Search for the cell housing the specified text and yield its [X, Y] center coordinate. 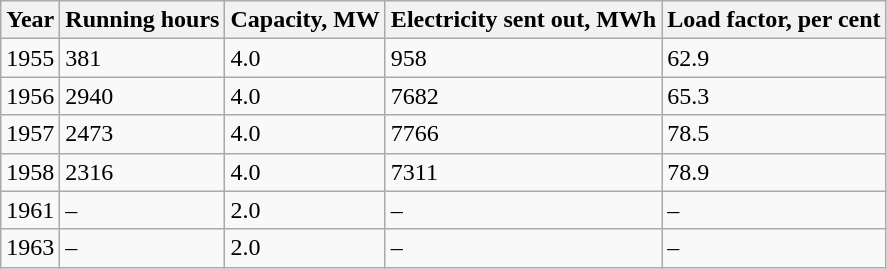
1955 [30, 58]
62.9 [774, 58]
1958 [30, 172]
Year [30, 20]
958 [523, 58]
1956 [30, 96]
2473 [142, 134]
Capacity, MW [305, 20]
65.3 [774, 96]
7766 [523, 134]
78.5 [774, 134]
Electricity sent out, MWh [523, 20]
2316 [142, 172]
Load factor, per cent [774, 20]
7311 [523, 172]
7682 [523, 96]
381 [142, 58]
1957 [30, 134]
2940 [142, 96]
1961 [30, 210]
1963 [30, 248]
78.9 [774, 172]
Running hours [142, 20]
